Return (X, Y) of the center of cell containing provided text 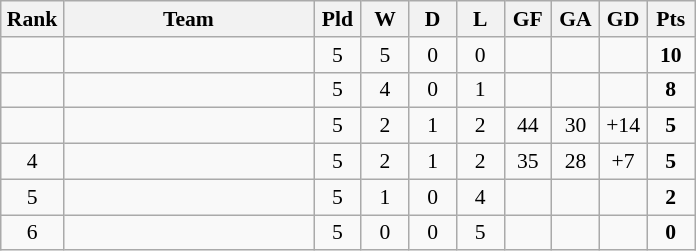
6 (32, 233)
8 (671, 90)
+7 (623, 162)
GD (623, 19)
Rank (32, 19)
GF (528, 19)
Pts (671, 19)
D (433, 19)
W (385, 19)
10 (671, 55)
L (480, 19)
Pld (338, 19)
28 (576, 162)
30 (576, 126)
44 (528, 126)
35 (528, 162)
Team (188, 19)
GA (576, 19)
+14 (623, 126)
